For the text-containing cell, return its midpoint in (X, Y) coordinate format. 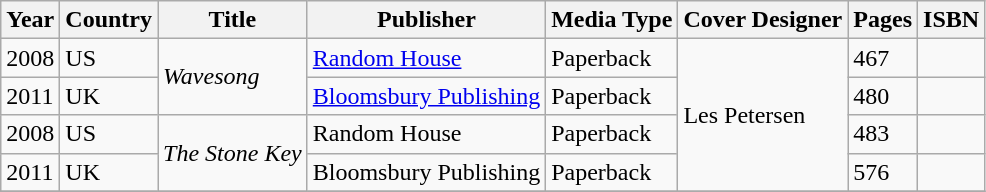
Les Petersen (763, 115)
483 (883, 134)
Year (30, 20)
Wavesong (233, 77)
The Stone Key (233, 153)
Cover Designer (763, 20)
Country (109, 20)
Media Type (612, 20)
480 (883, 96)
Publisher (426, 20)
576 (883, 172)
Title (233, 20)
Pages (883, 20)
ISBN (952, 20)
467 (883, 58)
